Return the (x, y) coordinate for the center point of the cell that contains the specified text.  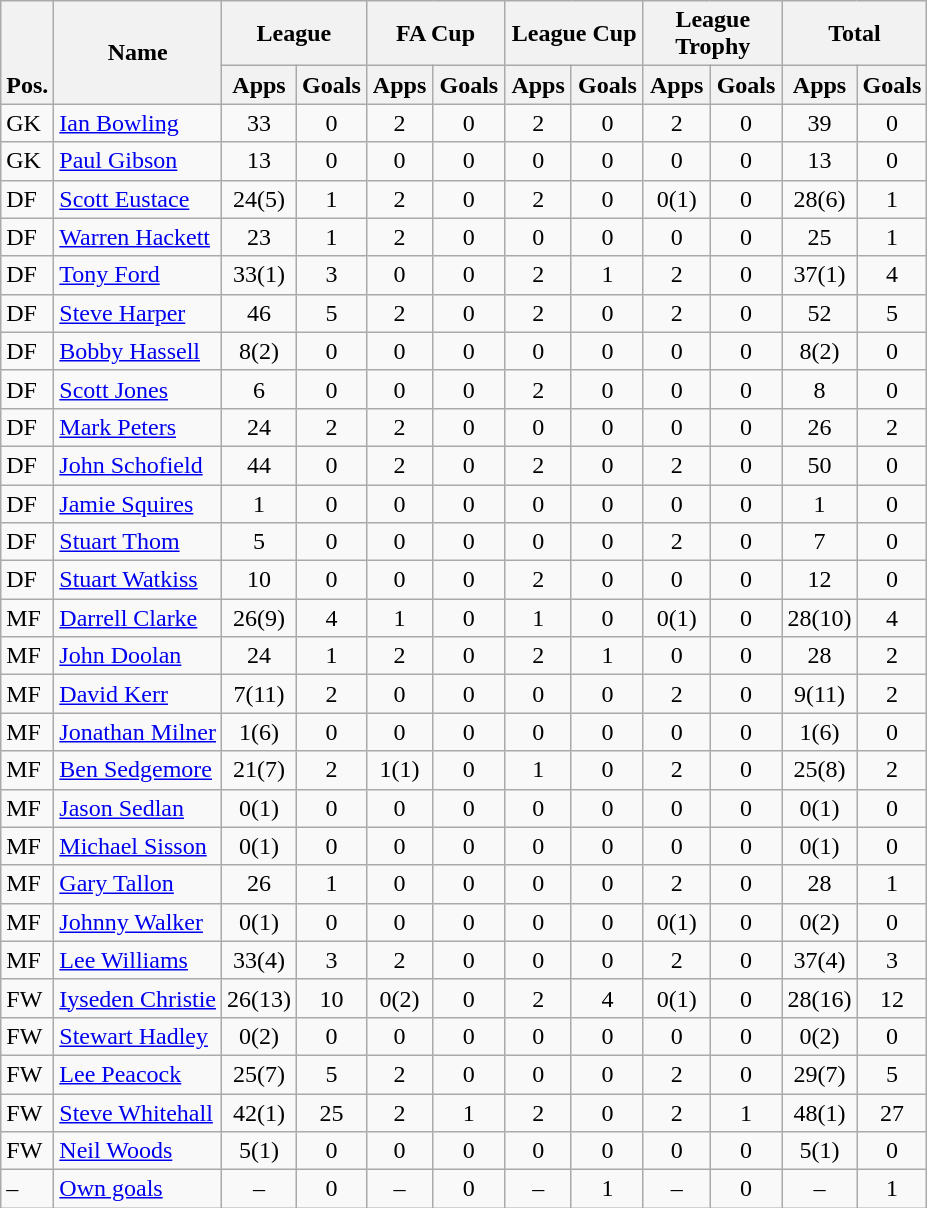
John Schofield (138, 465)
League (294, 34)
Mark Peters (138, 427)
7 (820, 542)
25(8) (820, 770)
28(6) (820, 199)
Warren Hackett (138, 237)
33(4) (260, 960)
39 (820, 123)
48(1) (820, 1113)
25(7) (260, 1074)
46 (260, 313)
37(4) (820, 960)
33 (260, 123)
23 (260, 237)
42(1) (260, 1113)
Neil Woods (138, 1151)
Stuart Watkiss (138, 580)
50 (820, 465)
Jonathan Milner (138, 732)
Johnny Walker (138, 922)
Steve Whitehall (138, 1113)
28(16) (820, 998)
Lee Williams (138, 960)
6 (260, 389)
Name (138, 52)
Michael Sisson (138, 846)
26(13) (260, 998)
Scott Eustace (138, 199)
Iyseden Christie (138, 998)
Scott Jones (138, 389)
44 (260, 465)
Darrell Clarke (138, 618)
John Doolan (138, 656)
Pos. (28, 52)
21(7) (260, 770)
League Cup (574, 34)
27 (892, 1113)
Lee Peacock (138, 1074)
26(9) (260, 618)
7(11) (260, 694)
Ben Sedgemore (138, 770)
Stewart Hadley (138, 1036)
Steve Harper (138, 313)
9(11) (820, 694)
33(1) (260, 275)
Ian Bowling (138, 123)
Stuart Thom (138, 542)
1(1) (400, 770)
29(7) (820, 1074)
FA Cup (436, 34)
David Kerr (138, 694)
28(10) (820, 618)
24(5) (260, 199)
Paul Gibson (138, 161)
37(1) (820, 275)
Gary Tallon (138, 884)
8 (820, 389)
Tony Ford (138, 275)
Own goals (138, 1189)
Bobby Hassell (138, 351)
Jason Sedlan (138, 808)
Total (854, 34)
Jamie Squires (138, 503)
52 (820, 313)
League Trophy (712, 34)
